Return (X, Y) of the center of cell containing provided text 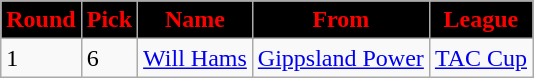
Name (196, 20)
League (480, 20)
TAC Cup (480, 58)
Gippsland Power (340, 58)
6 (109, 58)
From (340, 20)
1 (41, 58)
Pick (109, 20)
Will Hams (196, 58)
Round (41, 20)
